Determine the [x, y] coordinate at the center of the cell enclosing the given text.  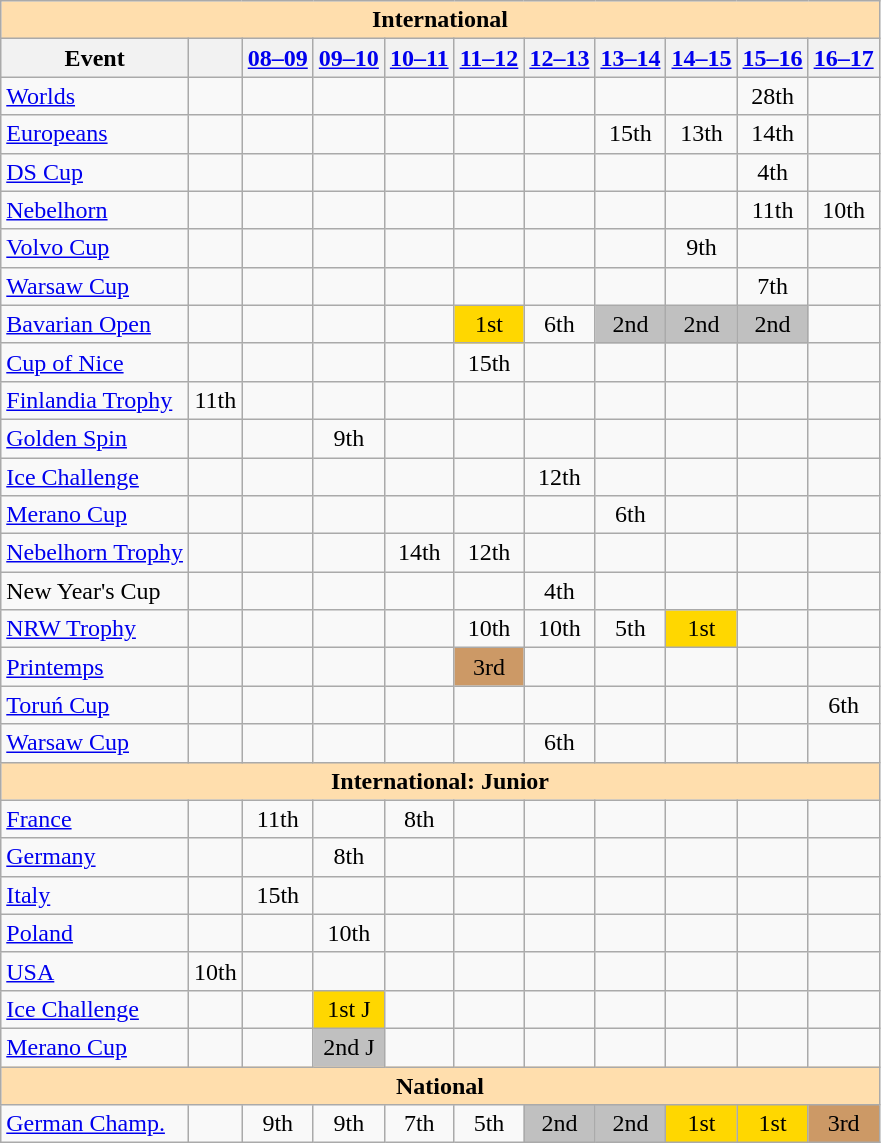
16–17 [844, 58]
Germany [95, 857]
USA [95, 971]
Italy [95, 895]
Nebelhorn [95, 210]
New Year's Cup [95, 591]
2nd J [348, 1047]
NRW Trophy [95, 629]
11–12 [489, 58]
Volvo Cup [95, 248]
13th [702, 134]
Golden Spin [95, 438]
Bavarian Open [95, 324]
DS Cup [95, 172]
International [440, 20]
Printemps [95, 667]
Worlds [95, 96]
National [440, 1085]
France [95, 819]
Europeans [95, 134]
Poland [95, 933]
German Champ. [95, 1124]
Toruń Cup [95, 705]
Cup of Nice [95, 362]
15–16 [772, 58]
14–15 [702, 58]
12–13 [560, 58]
1st J [348, 1009]
13–14 [630, 58]
10–11 [419, 58]
International: Junior [440, 781]
Finlandia Trophy [95, 400]
09–10 [348, 58]
Nebelhorn Trophy [95, 553]
Event [95, 58]
28th [772, 96]
08–09 [278, 58]
